Output the (X, Y) coordinate of the center of the cell containing the given text.  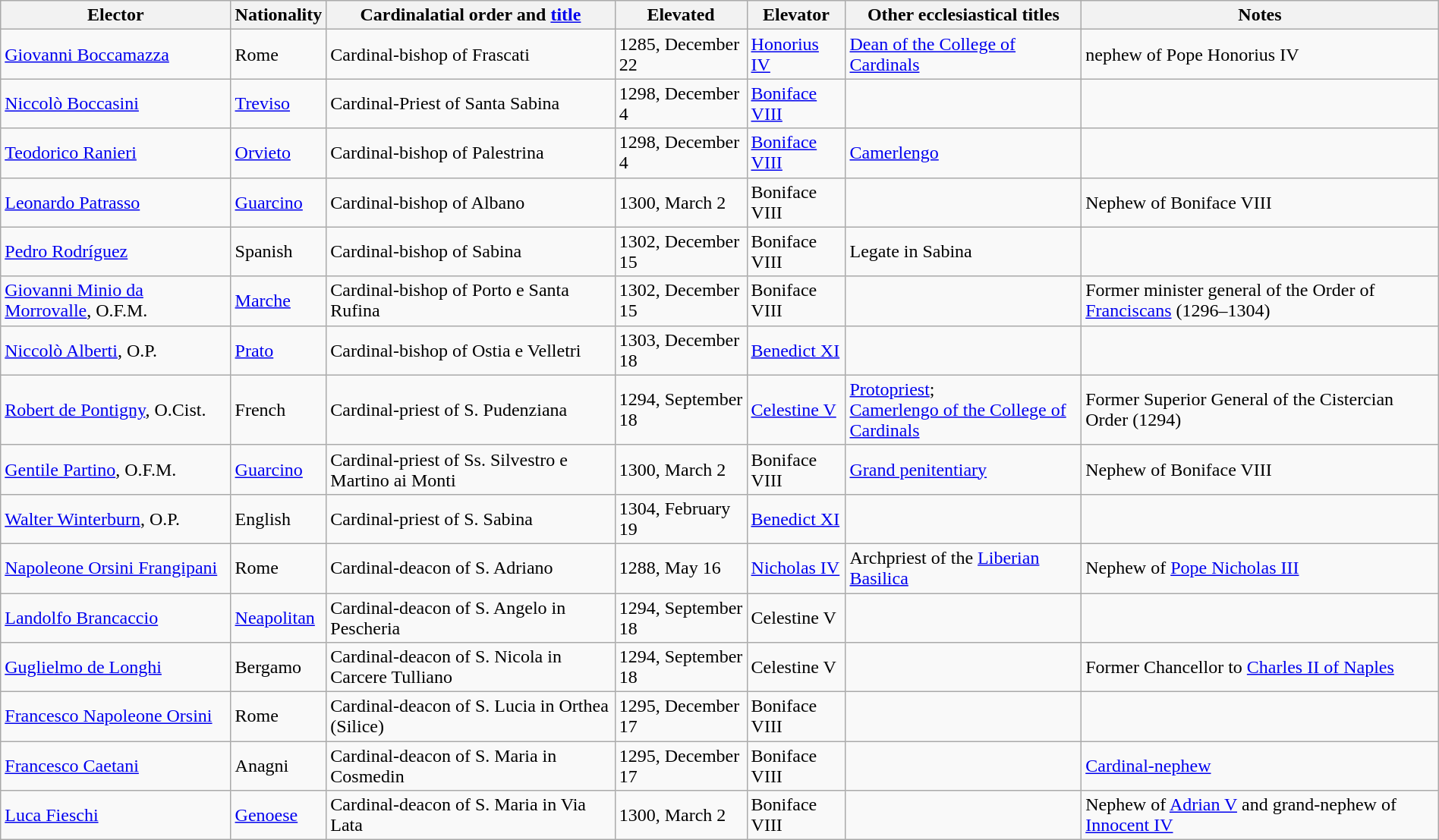
1288, May 16 (681, 568)
Protopriest; Camerlengo of the College of Cardinals (964, 410)
Cardinal-Priest of Santa Sabina (471, 103)
Cardinal-deacon of S. Angelo in Pescheria (471, 618)
Luca Fieschi (115, 815)
Elector (115, 15)
Giovanni Minio da Morrovalle, O.F.M. (115, 300)
Robert de Pontigny, O.Cist. (115, 410)
English (279, 519)
Pedro Rodríguez (115, 252)
1303, December 18 (681, 351)
Other ecclesiastical titles (964, 15)
Archpriest of the Liberian Basilica (964, 568)
Gentile Partino, O.F.M. (115, 469)
Cardinal-priest of S. Pudenziana (471, 410)
Honorius IV (796, 55)
Francesco Napoleone Orsini (115, 716)
Cardinal-bishop of Porto e Santa Rufina (471, 300)
Genoese (279, 815)
Notes (1260, 15)
Anagni (279, 766)
Nicholas IV (796, 568)
Grand penitentiary (964, 469)
1285, December 22 (681, 55)
Cardinalatial order and title (471, 15)
Guglielmo de Longhi (115, 668)
Cardinal-bishop of Ostia e Velletri (471, 351)
Prato (279, 351)
Legate in Sabina (964, 252)
Giovanni Boccamazza (115, 55)
Spanish (279, 252)
Cardinal-deacon of S. Adriano (471, 568)
French (279, 410)
Landolfo Brancaccio (115, 618)
Neapolitan (279, 618)
Niccolò Alberti, O.P. (115, 351)
Elevator (796, 15)
Cardinal-nephew (1260, 766)
Napoleone Orsini Frangipani (115, 568)
Cardinal-bishop of Albano (471, 202)
Niccolò Boccasini (115, 103)
Nationality (279, 15)
Former minister general of the Order of Franciscans (1296–1304) (1260, 300)
Francesco Caetani (115, 766)
Nephew of Adrian V and grand-nephew of Innocent IV (1260, 815)
Cardinal-priest of Ss. Silvestro e Martino ai Monti (471, 469)
1304, February 19 (681, 519)
Former Chancellor to Charles II of Naples (1260, 668)
Cardinal-deacon of S. Nicola in Carcere Tulliano (471, 668)
Cardinal-bishop of Sabina (471, 252)
Cardinal-deacon of S. Maria in Via Lata (471, 815)
Teodorico Ranieri (115, 153)
Cardinal-priest of S. Sabina (471, 519)
Nephew of Pope Nicholas III (1260, 568)
Former Superior General of the Cistercian Order (1294) (1260, 410)
Elevated (681, 15)
Cardinal-bishop of Frascati (471, 55)
nephew of Pope Honorius IV (1260, 55)
Camerlengo (964, 153)
Treviso (279, 103)
Cardinal-deacon of S. Maria in Cosmedin (471, 766)
Bergamo (279, 668)
Cardinal-bishop of Palestrina (471, 153)
Orvieto (279, 153)
Marche (279, 300)
Dean of the College of Cardinals (964, 55)
Walter Winterburn, O.P. (115, 519)
Cardinal-deacon of S. Lucia in Orthea (Silice) (471, 716)
Leonardo Patrasso (115, 202)
